Output the (X, Y) coordinate of the center of the cell containing the given text.  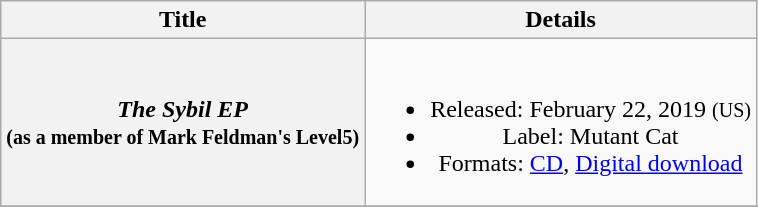
Title (183, 20)
Details (561, 20)
The Sybil EP(as a member of Mark Feldman's Level5) (183, 122)
Released: February 22, 2019 (US)Label: Mutant CatFormats: CD, Digital download (561, 122)
